For the text-containing cell, return its midpoint in [X, Y] coordinate format. 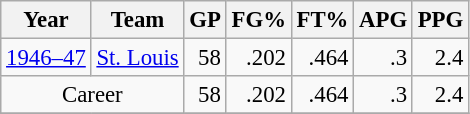
Year [46, 20]
St. Louis [138, 58]
FT% [322, 20]
Career [92, 95]
APG [384, 20]
PPG [440, 20]
Team [138, 20]
GP [205, 20]
FG% [258, 20]
1946–47 [46, 58]
